Capture the cell that displays the provided text and extract its (x, y) central coordinate. 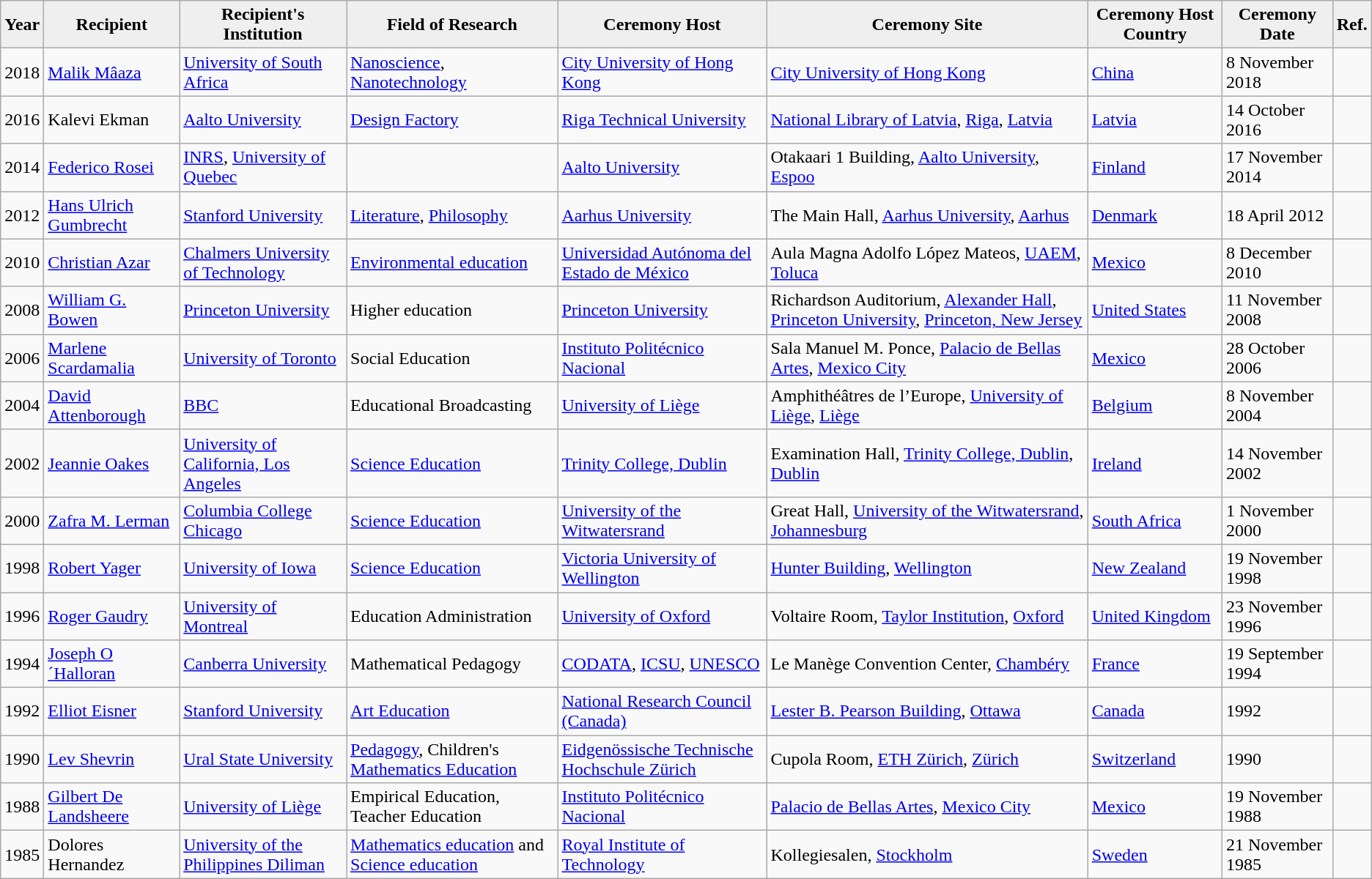
Sweden (1155, 854)
19 November 1998 (1277, 568)
INRS, University of Quebec (263, 167)
14 October 2016 (1277, 120)
19 November 1988 (1277, 807)
Mathematics education and Science education (452, 854)
Canberra University (263, 664)
University of Oxford (663, 615)
Dolores Hernandez (111, 854)
China (1155, 72)
Latvia (1155, 120)
University of Montreal (263, 615)
University of Iowa (263, 568)
United States (1155, 311)
Trinity College, Dublin (663, 463)
National Library of Latvia, Riga, Latvia (927, 120)
2000 (22, 520)
1988 (22, 807)
Lester B. Pearson Building, Ottawa (927, 712)
Examination Hall, Trinity College, Dublin, Dublin (927, 463)
CODATA, ICSU, UNESCO (663, 664)
Ceremony Date (1277, 25)
New Zealand (1155, 568)
1996 (22, 615)
University of South Africa (263, 72)
14 November 2002 (1277, 463)
Recipient's Institution (263, 25)
South Africa (1155, 520)
Sala Manuel M. Ponce, Palacio de Bellas Artes, Mexico City (927, 357)
Finland (1155, 167)
University of the Philippines Diliman (263, 854)
Eidgenössische Technische Hochschule Zürich (663, 759)
BBC (263, 406)
Higher education (452, 311)
Roger Gaudry (111, 615)
Marlene Scardamalia (111, 357)
Ceremony Host Country (1155, 25)
1994 (22, 664)
Education Administration (452, 615)
Ceremony Host (663, 25)
Aarhus University (663, 215)
Elliot Eisner (111, 712)
William G. Bowen (111, 311)
8 November 2004 (1277, 406)
Great Hall, University of the Witwatersrand, Johannesburg (927, 520)
Amphithéâtres de l’Europe, University of Liège, Liège (927, 406)
Hans Ulrich Gumbrecht (111, 215)
Joseph O´Halloran (111, 664)
Ireland (1155, 463)
Otakaari 1 Building, Aalto University, Espoo (927, 167)
1 November 2000 (1277, 520)
The Main Hall, Aarhus University, Aarhus (927, 215)
Lev Shevrin (111, 759)
Year (22, 25)
Belgium (1155, 406)
University of Toronto (263, 357)
Cupola Room, ETH Zürich, Zürich (927, 759)
Field of Research (452, 25)
2008 (22, 311)
19 September 1994 (1277, 664)
8 November 2018 (1277, 72)
2014 (22, 167)
Riga Technical University (663, 120)
David Attenborough (111, 406)
Social Education (452, 357)
Voltaire Room, Taylor Institution, Oxford (927, 615)
University of the Witwatersrand (663, 520)
2012 (22, 215)
2010 (22, 262)
Educational Broadcasting (452, 406)
Art Education (452, 712)
Palacio de Bellas Artes, Mexico City (927, 807)
United Kingdom (1155, 615)
National Research Council (Canada) (663, 712)
Chalmers University of Technology (263, 262)
Denmark (1155, 215)
2016 (22, 120)
University of California, Los Angeles (263, 463)
Canada (1155, 712)
Jeannie Oakes (111, 463)
Kalevi Ekman (111, 120)
Empirical Education, Teacher Education (452, 807)
Recipient (111, 25)
Malik Mâaza (111, 72)
Robert Yager (111, 568)
18 April 2012 (1277, 215)
Le Manège Convention Center, Chambéry (927, 664)
France (1155, 664)
8 December 2010 (1277, 262)
Christian Azar (111, 262)
17 November 2014 (1277, 167)
2004 (22, 406)
2002 (22, 463)
1985 (22, 854)
Environmental education (452, 262)
2018 (22, 72)
Columbia College Chicago (263, 520)
Ural State University (263, 759)
Gilbert De Landsheere (111, 807)
Nanoscience, Nanotechnology (452, 72)
Federico Rosei (111, 167)
Ceremony Site (927, 25)
1998 (22, 568)
Royal Institute of Technology (663, 854)
11 November 2008 (1277, 311)
Universidad Autónoma del Estado de México (663, 262)
Mathematical Pedagogy (452, 664)
Aula Magna Adolfo López Mateos, UAEM, Toluca (927, 262)
Victoria University of Wellington (663, 568)
Hunter Building, Wellington (927, 568)
Pedagogy, Children's Mathematics Education (452, 759)
Zafra M. Lerman (111, 520)
Design Factory (452, 120)
Literature, Philosophy (452, 215)
Richardson Auditorium, Alexander Hall, Princeton University, Princeton, New Jersey (927, 311)
23 November 1996 (1277, 615)
2006 (22, 357)
Switzerland (1155, 759)
21 November 1985 (1277, 854)
28 October 2006 (1277, 357)
Kollegiesalen, Stockholm (927, 854)
Ref. (1351, 25)
